Pinpoint the cell where the given text exists, returning its [x, y] midpoint coordinate. 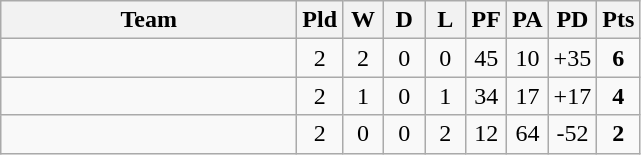
64 [528, 134]
Pts [618, 20]
34 [486, 96]
17 [528, 96]
4 [618, 96]
PD [572, 20]
6 [618, 58]
PA [528, 20]
PF [486, 20]
-52 [572, 134]
Pld [320, 20]
L [446, 20]
+17 [572, 96]
45 [486, 58]
12 [486, 134]
Team [149, 20]
+35 [572, 58]
D [404, 20]
10 [528, 58]
W [364, 20]
